For the text-containing cell, return its midpoint in [X, Y] coordinate format. 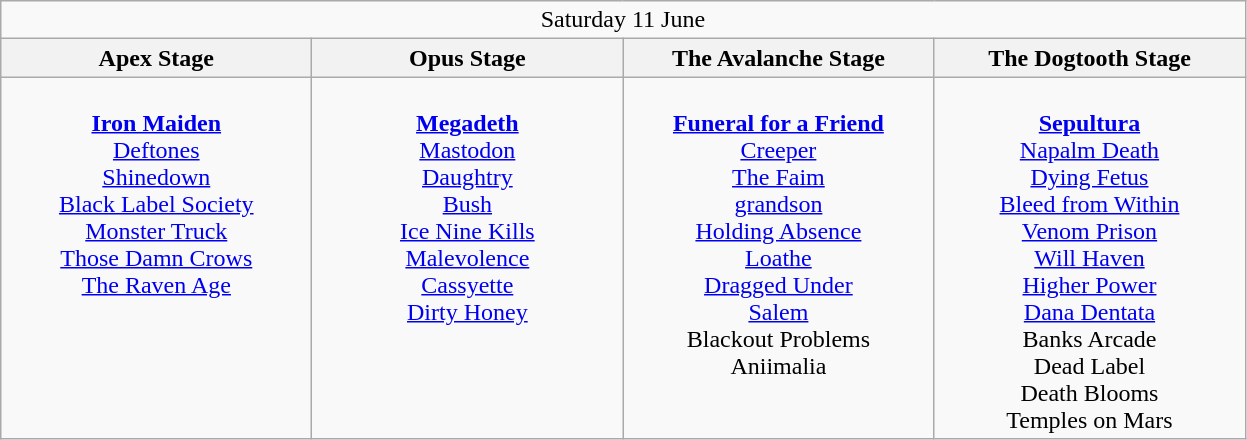
Saturday 11 June [623, 20]
Iron Maiden Deftones Shinedown Black Label Society Monster Truck Those Damn Crows The Raven Age [156, 258]
Megadeth Mastodon Daughtry Bush Ice Nine Kills Malevolence Cassyette Dirty Honey [468, 258]
Opus Stage [468, 58]
Funeral for a Friend Creeper The Faim grandson Holding Absence Loathe Dragged Under Salem Blackout Problems Aniimalia [778, 258]
The Avalanche Stage [778, 58]
The Dogtooth Stage [1090, 58]
Apex Stage [156, 58]
